Scan for the cell matching the given text and deliver its (x, y) coordinate at center. 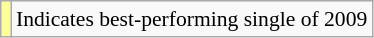
Indicates best-performing single of 2009 (192, 19)
